Find where the given text appears and provide that cell's center as [X, Y] coordinate. 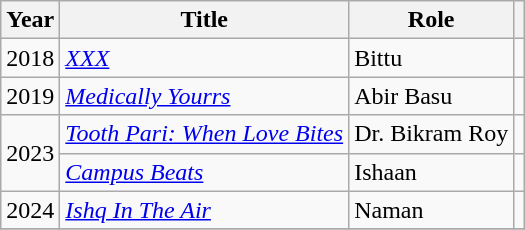
2018 [30, 58]
Bittu [432, 58]
Role [432, 20]
Tooth Pari: When Love Bites [204, 134]
Year [30, 20]
Abir Basu [432, 96]
Medically Yourrs [204, 96]
Ishq In The Air [204, 210]
Ishaan [432, 172]
2023 [30, 153]
Naman [432, 210]
Dr. Bikram Roy [432, 134]
XXX [204, 58]
Title [204, 20]
2024 [30, 210]
Campus Beats [204, 172]
2019 [30, 96]
